Output the (X, Y) coordinate of the center of the cell containing the given text.  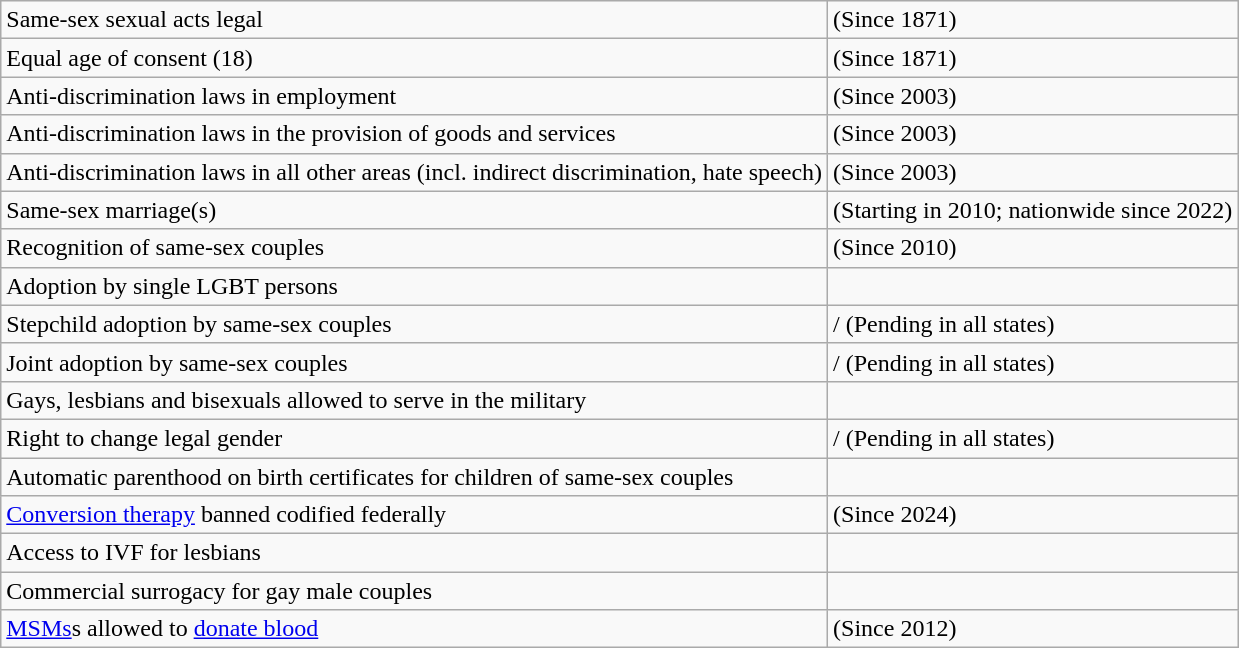
Same-sex marriage(s) (414, 210)
Same-sex sexual acts legal (414, 20)
Anti-discrimination laws in employment (414, 96)
Gays, lesbians and bisexuals allowed to serve in the military (414, 400)
(Starting in 2010; nationwide since 2022) (1033, 210)
(Since 2010) (1033, 248)
Recognition of same-sex couples (414, 248)
Anti-discrimination laws in all other areas (incl. indirect discrimination, hate speech) (414, 172)
Joint adoption by same-sex couples (414, 362)
Commercial surrogacy for gay male couples (414, 591)
Conversion therapy banned codified federally (414, 515)
(Since 2024) (1033, 515)
Anti-discrimination laws in the provision of goods and services (414, 134)
Adoption by single LGBT persons (414, 286)
(Since 2012) (1033, 629)
Right to change legal gender (414, 438)
Equal age of consent (18) (414, 58)
Stepchild adoption by same-sex couples (414, 324)
Automatic parenthood on birth certificates for children of same-sex couples (414, 477)
Access to IVF for lesbians (414, 553)
MSMss allowed to donate blood (414, 629)
